Output the (X, Y) coordinate of the center of the cell containing the given text.  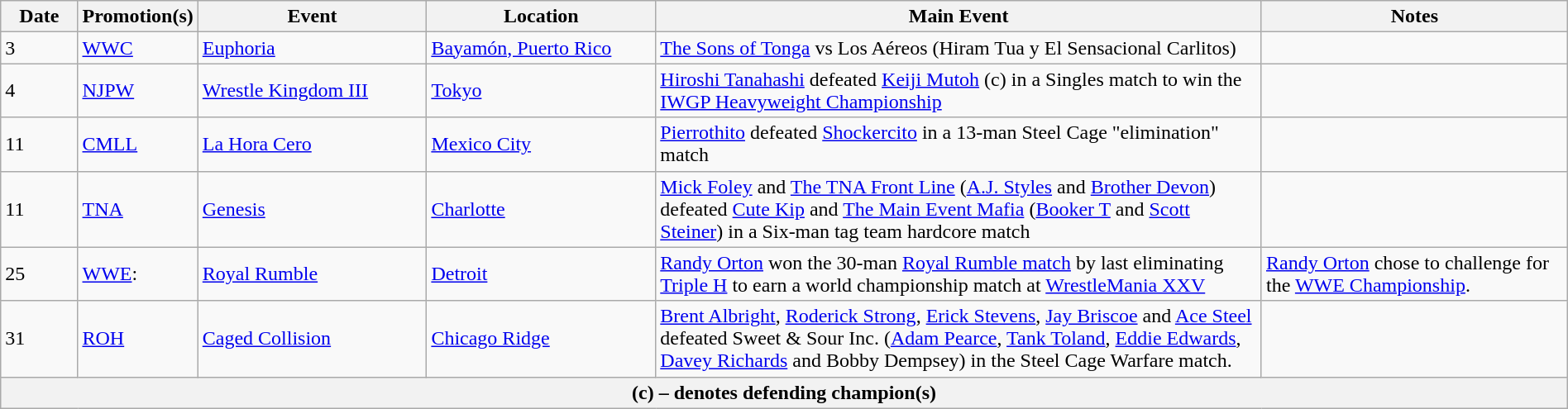
(c) – denotes defending champion(s) (784, 392)
La Hora Cero (313, 144)
NJPW (137, 91)
Charlotte (541, 209)
Event (313, 17)
Mexico City (541, 144)
Promotion(s) (137, 17)
3 (40, 48)
WWC (137, 48)
31 (40, 339)
Wrestle Kingdom III (313, 91)
Genesis (313, 209)
Pierrothito defeated Shockercito in a 13-man Steel Cage "elimination" match (959, 144)
The Sons of Tonga vs Los Aéreos (Hiram Tua y El Sensacional Carlitos) (959, 48)
Chicago Ridge (541, 339)
Notes (1414, 17)
CMLL (137, 144)
Royal Rumble (313, 274)
25 (40, 274)
Location (541, 17)
TNA (137, 209)
Randy Orton won the 30-man Royal Rumble match by last eliminating Triple H to earn a world championship match at WrestleMania XXV (959, 274)
ROH (137, 339)
Detroit (541, 274)
Hiroshi Tanahashi defeated Keiji Mutoh (c) in a Singles match to win the IWGP Heavyweight Championship (959, 91)
Randy Orton chose to challenge for the WWE Championship. (1414, 274)
Caged Collision (313, 339)
Tokyo (541, 91)
WWE: (137, 274)
Euphoria (313, 48)
4 (40, 91)
Main Event (959, 17)
Date (40, 17)
Bayamón, Puerto Rico (541, 48)
